Scan for the cell matching the given text and deliver its [x, y] coordinate at center. 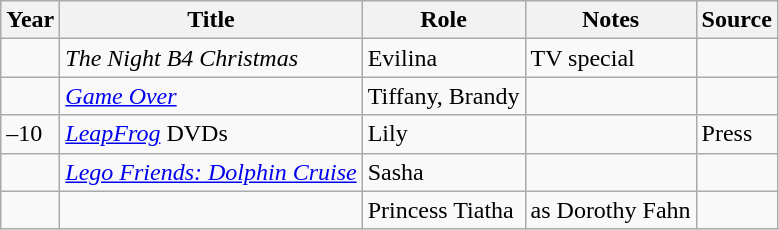
–10 [30, 134]
Lego Friends: Dolphin Cruise [211, 172]
Tiffany, Brandy [444, 96]
Notes [610, 20]
Princess Tiatha [444, 210]
Title [211, 20]
as Dorothy Fahn [610, 210]
Evilina [444, 58]
TV special [610, 58]
Press [736, 134]
Lily [444, 134]
Game Over [211, 96]
Source [736, 20]
The Night B4 Christmas [211, 58]
Role [444, 20]
Year [30, 20]
Sasha [444, 172]
LeapFrog DVDs [211, 134]
